Extract the [x, y] coordinate from the center of the cell holding the provided text.  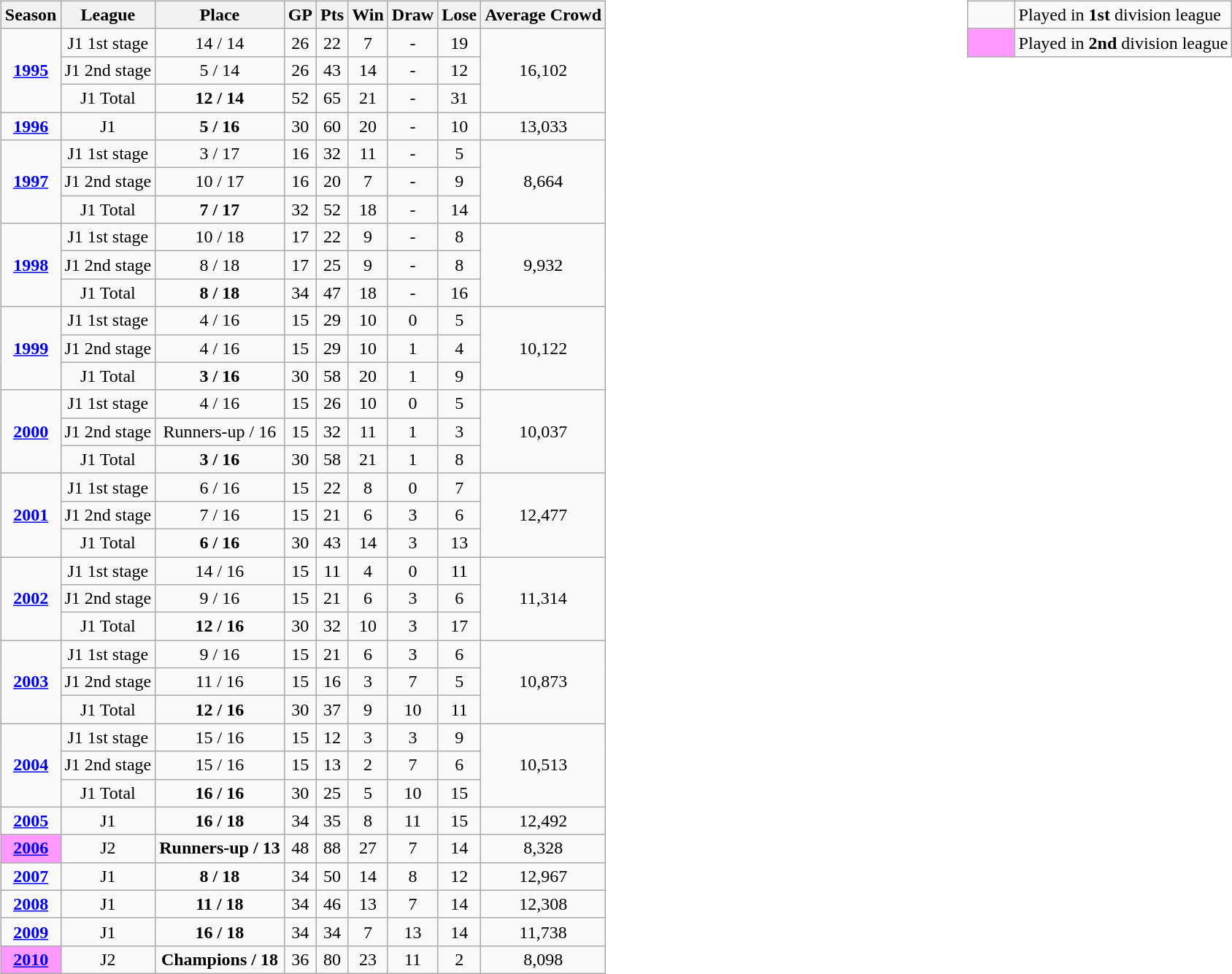
88 [333, 848]
48 [300, 848]
11,738 [543, 932]
Played in 1st division league [1123, 15]
16 / 16 [220, 793]
2003 [31, 682]
2006 [31, 848]
12,477 [543, 515]
1999 [31, 348]
80 [333, 959]
11,314 [543, 598]
7 / 16 [220, 515]
46 [333, 904]
35 [333, 821]
1996 [31, 126]
Draw [412, 15]
Runners-up / 13 [220, 848]
10 / 18 [220, 237]
Pts [333, 15]
2008 [31, 904]
11 / 18 [220, 904]
1995 [31, 70]
2005 [31, 821]
10,873 [543, 682]
8,328 [543, 848]
2010 [31, 959]
65 [333, 98]
10,122 [543, 348]
12,308 [543, 904]
14 / 14 [220, 42]
7 / 17 [220, 210]
Win [368, 15]
Place [220, 15]
12,492 [543, 821]
Champions / 18 [220, 959]
2002 [31, 598]
2007 [31, 876]
12 / 14 [220, 98]
2004 [31, 765]
5 / 14 [220, 70]
12,967 [543, 876]
13,033 [543, 126]
Average Crowd [543, 15]
Season [31, 15]
Played in 2nd division league [1123, 42]
16,102 [543, 70]
1998 [31, 265]
GP [300, 15]
2009 [31, 932]
Runners-up / 16 [220, 432]
36 [300, 959]
60 [333, 126]
5 / 16 [220, 126]
23 [368, 959]
27 [368, 848]
37 [333, 710]
10 / 17 [220, 182]
1997 [31, 182]
10,037 [543, 432]
League [108, 15]
31 [460, 98]
8,664 [543, 182]
10,513 [543, 765]
9,932 [543, 265]
3 / 17 [220, 154]
Lose [460, 15]
2000 [31, 432]
19 [460, 42]
14 / 16 [220, 570]
8,098 [543, 959]
50 [333, 876]
2001 [31, 515]
47 [333, 293]
11 / 16 [220, 682]
